Search for the cell housing the specified text and yield its [x, y] center coordinate. 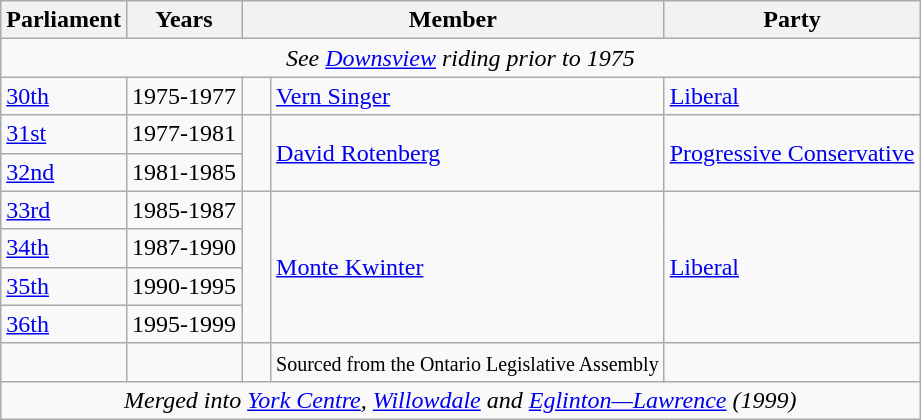
Party [792, 20]
Years [184, 20]
1990-1995 [184, 286]
1977-1981 [184, 134]
Member [454, 20]
Monte Kwinter [468, 267]
David Rotenberg [468, 153]
1981-1985 [184, 172]
1975-1977 [184, 96]
36th [64, 324]
35th [64, 286]
Sourced from the Ontario Legislative Assembly [468, 362]
34th [64, 248]
30th [64, 96]
Vern Singer [468, 96]
Progressive Conservative [792, 153]
Merged into York Centre, Willowdale and Eglinton—Lawrence (1999) [460, 400]
31st [64, 134]
Parliament [64, 20]
See Downsview riding prior to 1975 [460, 58]
1995-1999 [184, 324]
33rd [64, 210]
32nd [64, 172]
1987-1990 [184, 248]
1985-1987 [184, 210]
